Pinpoint the cell where the given text exists, returning its [X, Y] midpoint coordinate. 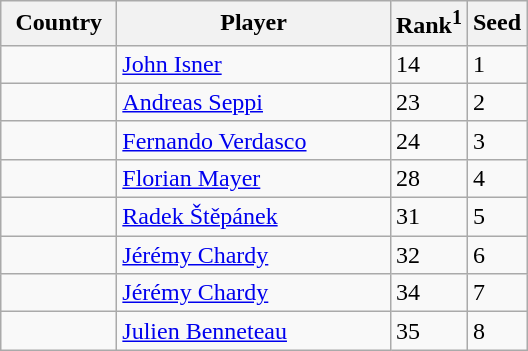
Radek Štěpánek [254, 217]
23 [428, 102]
3 [496, 140]
Rank1 [428, 24]
24 [428, 140]
14 [428, 64]
1 [496, 64]
Country [59, 24]
6 [496, 255]
John Isner [254, 64]
5 [496, 217]
Player [254, 24]
34 [428, 293]
32 [428, 255]
Florian Mayer [254, 178]
28 [428, 178]
Julien Benneteau [254, 331]
2 [496, 102]
Fernando Verdasco [254, 140]
8 [496, 331]
Seed [496, 24]
35 [428, 331]
Andreas Seppi [254, 102]
4 [496, 178]
7 [496, 293]
31 [428, 217]
